From the cell containing the given text, extract its center point as [x, y] coordinate. 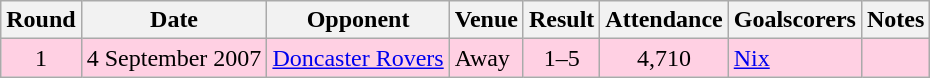
Doncaster Rovers [358, 58]
Attendance [664, 20]
Notes [895, 20]
1–5 [561, 58]
Opponent [358, 20]
1 [41, 58]
Result [561, 20]
Nix [794, 58]
4 September 2007 [174, 58]
Away [486, 58]
Goalscorers [794, 20]
Date [174, 20]
Venue [486, 20]
Round [41, 20]
4,710 [664, 58]
